Capture the cell that displays the provided text and extract its [x, y] central coordinate. 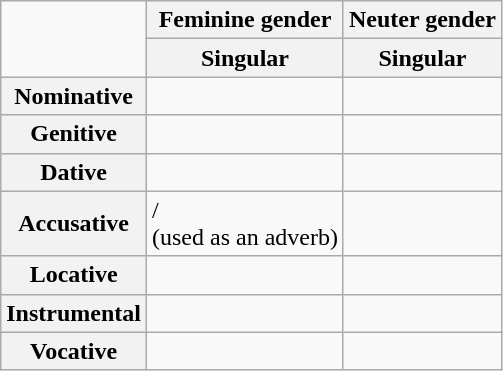
Accusative [74, 224]
Feminine gender [244, 20]
Instrumental [74, 313]
Dative [74, 172]
Neuter gender [422, 20]
Locative [74, 275]
Nominative [74, 96]
Vocative [74, 351]
Genitive [74, 134]
/ (used as an adverb) [244, 224]
